Find where the given text appears and provide that cell's center as (x, y) coordinate. 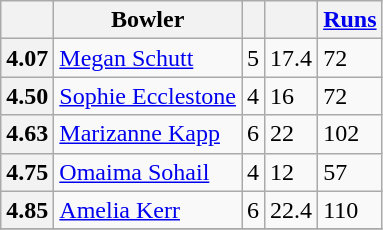
57 (350, 172)
4.50 (28, 96)
16 (292, 96)
Sophie Ecclestone (148, 96)
17.4 (292, 58)
22 (292, 134)
Bowler (148, 20)
110 (350, 210)
Marizanne Kapp (148, 134)
Runs (350, 20)
4.85 (28, 210)
Megan Schutt (148, 58)
4.07 (28, 58)
4.63 (28, 134)
12 (292, 172)
4.75 (28, 172)
5 (254, 58)
22.4 (292, 210)
Amelia Kerr (148, 210)
102 (350, 134)
Omaima Sohail (148, 172)
